Search for the cell housing the specified text and yield its (X, Y) center coordinate. 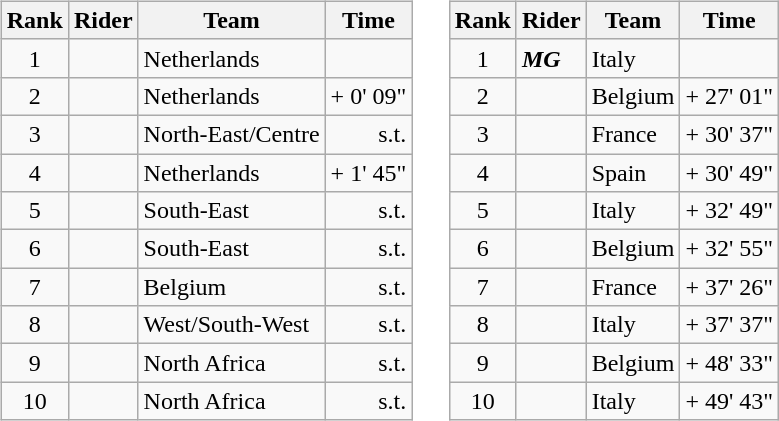
+ 37' 37" (730, 325)
+ 30' 37" (730, 134)
West/South-West (232, 325)
+ 27' 01" (730, 96)
Spain (633, 173)
MG (551, 58)
+ 30' 49" (730, 173)
+ 0' 09" (368, 96)
+ 37' 26" (730, 287)
+ 32' 49" (730, 211)
North-East/Centre (232, 134)
+ 49' 43" (730, 401)
+ 1' 45" (368, 173)
+ 48' 33" (730, 363)
+ 32' 55" (730, 249)
